For the text-containing cell, return its midpoint in [x, y] coordinate format. 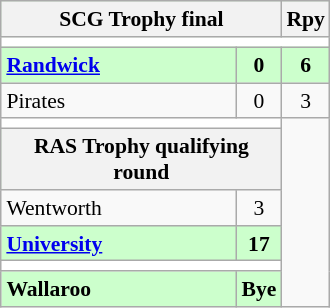
Rpy [306, 19]
Wentworth [118, 208]
University [118, 243]
17 [258, 243]
Pirates [118, 101]
Bye [258, 289]
Randwick [118, 65]
Wallaroo [118, 289]
SCG Trophy final [141, 19]
6 [306, 65]
RAS Trophy qualifying round [141, 158]
